Return the (X, Y) coordinate for the center point of the cell that contains the specified text.  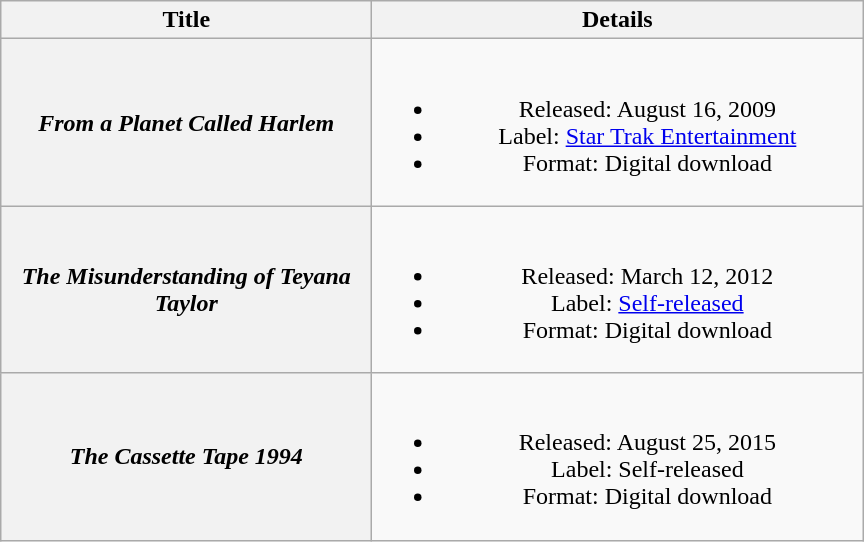
The Misunderstanding of Teyana Taylor (186, 290)
Title (186, 20)
Released: August 16, 2009Label: Star Trak EntertainmentFormat: Digital download (618, 122)
The Cassette Tape 1994 (186, 456)
Details (618, 20)
Released: August 25, 2015Label: Self-releasedFormat: Digital download (618, 456)
From a Planet Called Harlem (186, 122)
Released: March 12, 2012Label: Self-releasedFormat: Digital download (618, 290)
